For the text-containing cell, return its midpoint in [X, Y] coordinate format. 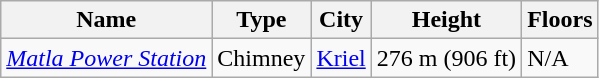
City [341, 20]
Floors [560, 20]
Name [106, 20]
276 m (906 ft) [446, 58]
Matla Power Station [106, 58]
Type [262, 20]
Kriel [341, 58]
Height [446, 20]
Chimney [262, 58]
N/A [560, 58]
